Output the (X, Y) coordinate of the center of the cell containing the given text.  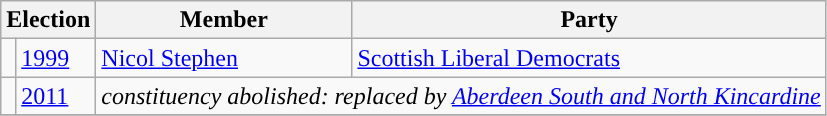
Election (48, 20)
Nicol Stephen (224, 58)
2011 (56, 96)
Party (589, 20)
constituency abolished: replaced by Aberdeen South and North Kincardine (461, 96)
Scottish Liberal Democrats (589, 58)
Member (224, 20)
1999 (56, 58)
